Pinpoint the cell where the given text exists, returning its (X, Y) midpoint coordinate. 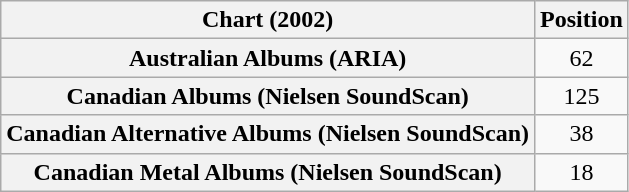
18 (582, 172)
Canadian Albums (Nielsen SoundScan) (268, 96)
Chart (2002) (268, 20)
Canadian Metal Albums (Nielsen SoundScan) (268, 172)
Canadian Alternative Albums (Nielsen SoundScan) (268, 134)
Position (582, 20)
Australian Albums (ARIA) (268, 58)
38 (582, 134)
125 (582, 96)
62 (582, 58)
